Return [x, y] of the center of cell containing provided text 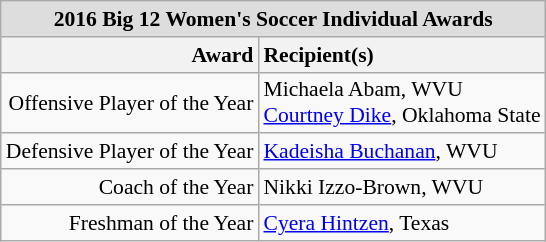
Kadeisha Buchanan, WVU [402, 152]
Nikki Izzo-Brown, WVU [402, 187]
Recipient(s) [402, 55]
Cyera Hintzen, Texas [402, 223]
Freshman of the Year [130, 223]
2016 Big 12 Women's Soccer Individual Awards [274, 19]
Coach of the Year [130, 187]
Award [130, 55]
Offensive Player of the Year [130, 102]
Michaela Abam, WVUCourtney Dike, Oklahoma State [402, 102]
Defensive Player of the Year [130, 152]
